Locate the cell with the specified text and output its [X, Y] center coordinate. 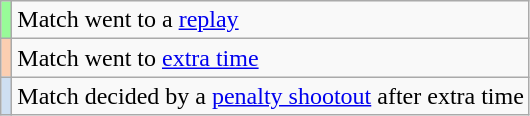
Match went to a replay [271, 20]
Match decided by a penalty shootout after extra time [271, 96]
Match went to extra time [271, 58]
